Extract the [x, y] coordinate from the center of the cell holding the provided text.  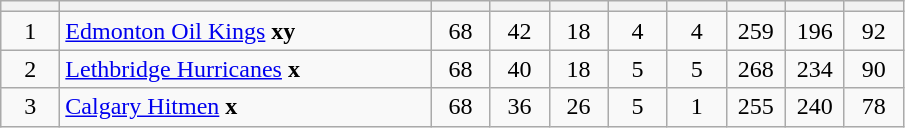
40 [520, 69]
Edmonton Oil Kings xy [246, 31]
26 [578, 107]
259 [756, 31]
92 [874, 31]
36 [520, 107]
2 [30, 69]
255 [756, 107]
90 [874, 69]
234 [814, 69]
240 [814, 107]
Calgary Hitmen x [246, 107]
Lethbridge Hurricanes x [246, 69]
42 [520, 31]
3 [30, 107]
78 [874, 107]
196 [814, 31]
268 [756, 69]
